Capture the cell that displays the provided text and extract its [X, Y] central coordinate. 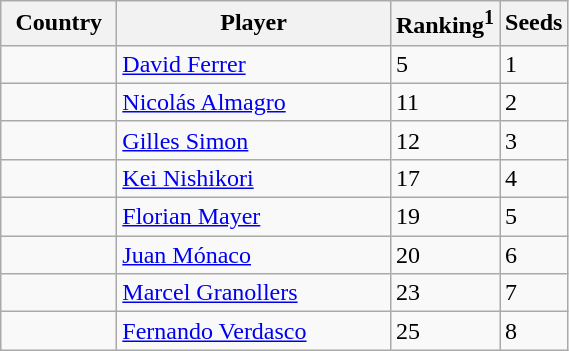
12 [444, 140]
25 [444, 331]
20 [444, 255]
8 [534, 331]
Player [254, 24]
Nicolás Almagro [254, 102]
1 [534, 64]
2 [534, 102]
11 [444, 102]
4 [534, 178]
Gilles Simon [254, 140]
Marcel Granollers [254, 293]
17 [444, 178]
Kei Nishikori [254, 178]
6 [534, 255]
7 [534, 293]
Florian Mayer [254, 217]
Ranking1 [444, 24]
19 [444, 217]
Seeds [534, 24]
Juan Mónaco [254, 255]
Fernando Verdasco [254, 331]
Country [59, 24]
David Ferrer [254, 64]
3 [534, 140]
23 [444, 293]
